Capture the cell that displays the provided text and extract its [x, y] central coordinate. 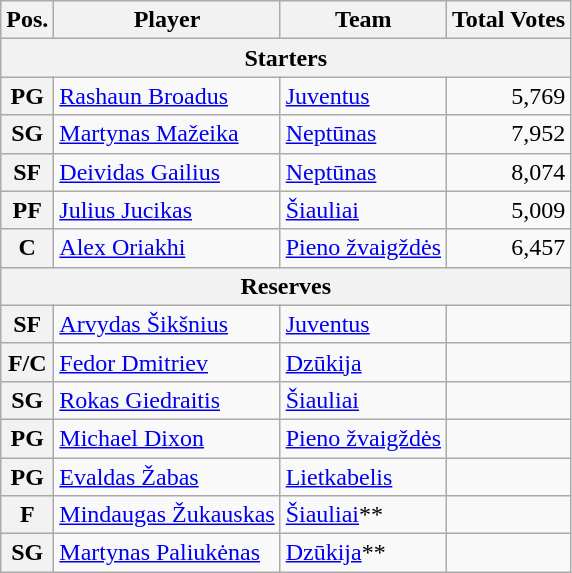
Player [167, 20]
F/C [28, 362]
5,769 [509, 96]
5,009 [509, 210]
Mindaugas Žukauskas [167, 515]
Martynas Paliukėnas [167, 553]
Martynas Mažeika [167, 134]
C [28, 248]
8,074 [509, 172]
6,457 [509, 248]
Reserves [286, 286]
Deividas Gailius [167, 172]
Team [363, 20]
Evaldas Žabas [167, 477]
Michael Dixon [167, 438]
PF [28, 210]
Lietkabelis [363, 477]
Pos. [28, 20]
Fedor Dmitriev [167, 362]
Arvydas Šikšnius [167, 324]
F [28, 515]
Total Votes [509, 20]
Rokas Giedraitis [167, 400]
Julius Jucikas [167, 210]
Šiauliai** [363, 515]
7,952 [509, 134]
Alex Oriakhi [167, 248]
Dzūkija [363, 362]
Starters [286, 58]
Dzūkija** [363, 553]
Rashaun Broadus [167, 96]
